Return (x, y) of the center of cell containing provided text 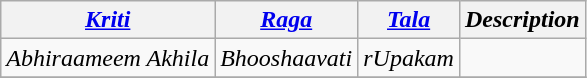
Bhooshaavati (286, 58)
Abhiraameem Akhila (108, 58)
Raga (286, 20)
rUpakam (409, 58)
Description (522, 20)
Kriti (108, 20)
Tala (409, 20)
